Return the (x, y) coordinate for the center point of the cell that contains the specified text.  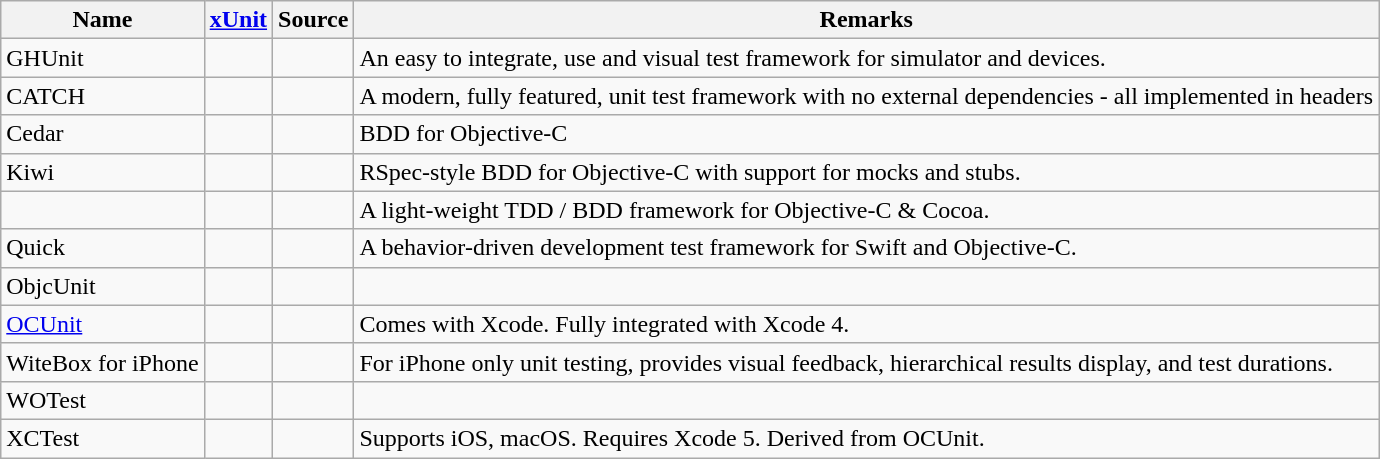
Remarks (866, 20)
Source (314, 20)
xUnit (238, 20)
Cedar (102, 134)
Quick (102, 248)
WOTest (102, 400)
XCTest (102, 438)
OCUnit (102, 324)
A modern, fully featured, unit test framework with no external dependencies - all implemented in headers (866, 96)
ObjcUnit (102, 286)
Supports iOS, macOS. Requires Xcode 5. Derived from OCUnit. (866, 438)
Kiwi (102, 172)
WiteBox for iPhone (102, 362)
Name (102, 20)
BDD for Objective-C (866, 134)
CATCH (102, 96)
Comes with Xcode. Fully integrated with Xcode 4. (866, 324)
RSpec-style BDD for Objective-C with support for mocks and stubs. (866, 172)
An easy to integrate, use and visual test framework for simulator and devices. (866, 58)
GHUnit (102, 58)
For iPhone only unit testing, provides visual feedback, hierarchical results display, and test durations. (866, 362)
A behavior-driven development test framework for Swift and Objective-C. (866, 248)
A light-weight TDD / BDD framework for Objective-C & Cocoa. (866, 210)
